Locate the cell with the specified text and output its [x, y] center coordinate. 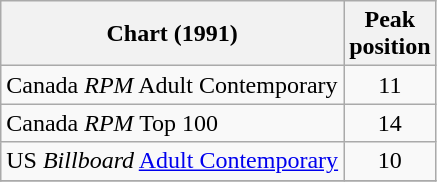
Chart (1991) [172, 34]
Canada RPM Adult Contemporary [172, 85]
Peakposition [390, 34]
10 [390, 161]
14 [390, 123]
US Billboard Adult Contemporary [172, 161]
Canada RPM Top 100 [172, 123]
11 [390, 85]
